Capture the cell that displays the provided text and extract its (X, Y) central coordinate. 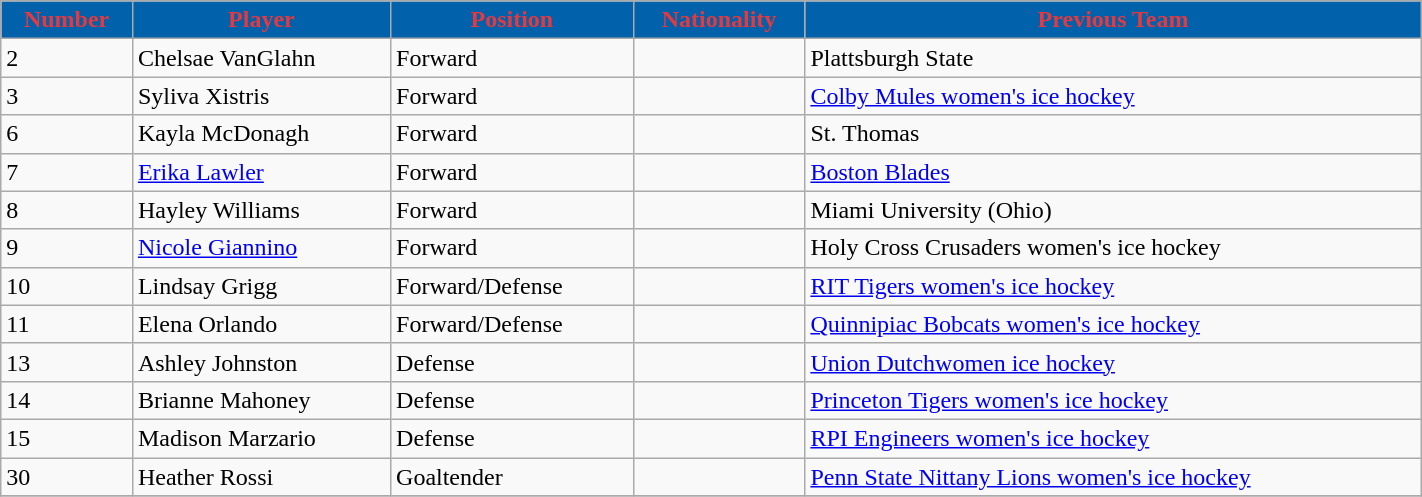
30 (67, 477)
11 (67, 324)
Heather Rossi (261, 477)
RIT Tigers women's ice hockey (1113, 286)
Ashley Johnston (261, 362)
Boston Blades (1113, 172)
Miami University (Ohio) (1113, 210)
Hayley Williams (261, 210)
8 (67, 210)
9 (67, 248)
Chelsae VanGlahn (261, 58)
Previous Team (1113, 20)
13 (67, 362)
St. Thomas (1113, 134)
Goaltender (512, 477)
Player (261, 20)
15 (67, 438)
Colby Mules women's ice hockey (1113, 96)
Madison Marzario (261, 438)
14 (67, 400)
Lindsay Grigg (261, 286)
Syliva Xistris (261, 96)
10 (67, 286)
Holy Cross Crusaders women's ice hockey (1113, 248)
Brianne Mahoney (261, 400)
Union Dutchwomen ice hockey (1113, 362)
Plattsburgh State (1113, 58)
Number (67, 20)
Position (512, 20)
Elena Orlando (261, 324)
2 (67, 58)
RPI Engineers women's ice hockey (1113, 438)
Penn State Nittany Lions women's ice hockey (1113, 477)
Quinnipiac Bobcats women's ice hockey (1113, 324)
3 (67, 96)
7 (67, 172)
Princeton Tigers women's ice hockey (1113, 400)
Nationality (719, 20)
Erika Lawler (261, 172)
Nicole Giannino (261, 248)
6 (67, 134)
Kayla McDonagh (261, 134)
